Output the [x, y] coordinate of the center of the cell containing the given text.  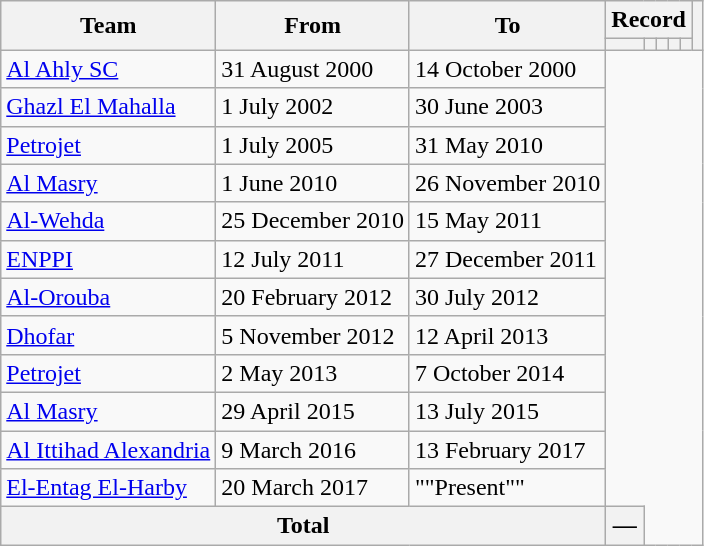
To [507, 26]
29 April 2015 [313, 411]
Record [649, 20]
ENPPI [108, 259]
""Present"" [507, 488]
Team [108, 26]
Al Ittihad Alexandria [108, 449]
2 May 2013 [313, 373]
Total [304, 526]
Al-Wehda [108, 221]
13 February 2017 [507, 449]
1 June 2010 [313, 183]
12 July 2011 [313, 259]
12 April 2013 [507, 335]
1 July 2005 [313, 145]
5 November 2012 [313, 335]
El-Entag El-Harby [108, 488]
9 March 2016 [313, 449]
31 August 2000 [313, 69]
Al-Orouba [108, 297]
Al Ahly SC [108, 69]
13 July 2015 [507, 411]
Ghazl El Mahalla [108, 107]
Dhofar [108, 335]
30 July 2012 [507, 297]
25 December 2010 [313, 221]
From [313, 26]
15 May 2011 [507, 221]
20 March 2017 [313, 488]
27 December 2011 [507, 259]
20 February 2012 [313, 297]
1 July 2002 [313, 107]
26 November 2010 [507, 183]
30 June 2003 [507, 107]
14 October 2000 [507, 69]
7 October 2014 [507, 373]
31 May 2010 [507, 145]
— [625, 526]
